Scan for the cell matching the given text and deliver its [X, Y] coordinate at center. 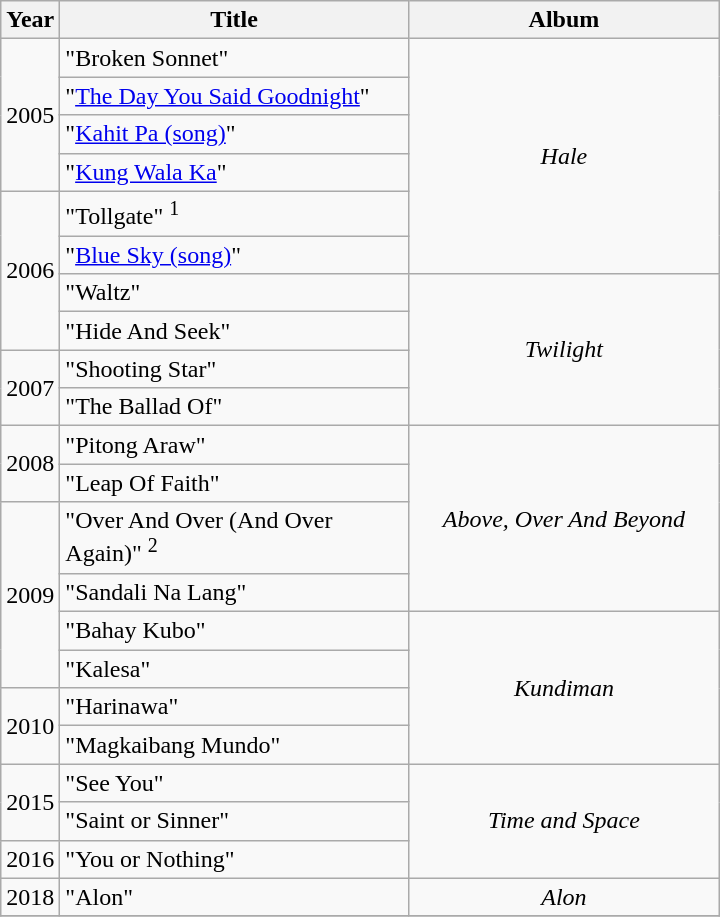
"Kalesa" [234, 669]
"Pitong Araw" [234, 445]
Year [30, 20]
"Tollgate" 1 [234, 214]
2010 [30, 726]
"The Day You Said Goodnight" [234, 96]
"Shooting Star" [234, 369]
"Kung Wala Ka" [234, 172]
Kundiman [564, 688]
"Broken Sonnet" [234, 58]
Time and Space [564, 821]
"See You" [234, 783]
"Waltz" [234, 293]
Album [564, 20]
"Bahay Kubo" [234, 631]
2009 [30, 595]
Title [234, 20]
Above, Over And Beyond [564, 519]
2008 [30, 464]
"Over And Over (And Over Again)" 2 [234, 538]
2016 [30, 859]
Hale [564, 156]
"Sandali Na Lang" [234, 593]
"Kahit Pa (song)" [234, 134]
"The Ballad Of" [234, 407]
"Harinawa" [234, 707]
"You or Nothing" [234, 859]
Twilight [564, 350]
2018 [30, 897]
"Alon" [234, 897]
"Hide And Seek" [234, 331]
"Leap Of Faith" [234, 483]
"Magkaibang Mundo" [234, 745]
2005 [30, 115]
"Saint or Sinner" [234, 821]
"Blue Sky (song)" [234, 255]
2007 [30, 388]
2015 [30, 802]
Alon [564, 897]
2006 [30, 270]
